Capture the cell that displays the provided text and extract its (x, y) central coordinate. 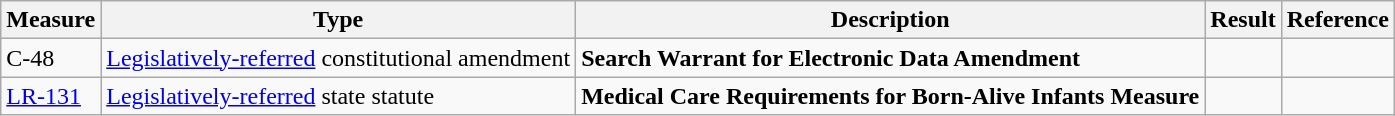
Measure (51, 20)
Legislatively-referred state statute (338, 96)
Result (1243, 20)
Description (890, 20)
Medical Care Requirements for Born-Alive Infants Measure (890, 96)
Search Warrant for Electronic Data Amendment (890, 58)
C-48 (51, 58)
Reference (1338, 20)
Type (338, 20)
LR-131 (51, 96)
Legislatively-referred constitutional amendment (338, 58)
